From the cell containing the given text, extract its center point as (X, Y) coordinate. 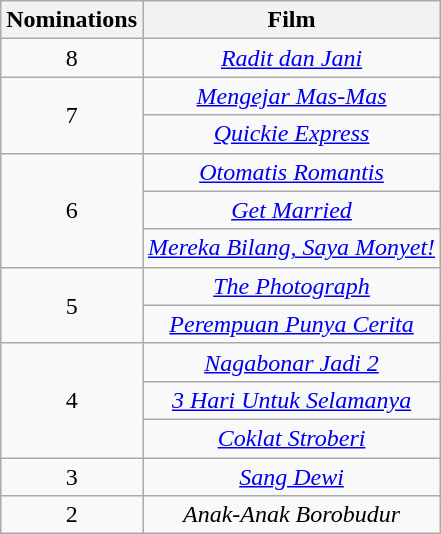
Perempuan Punya Cerita (291, 324)
Coklat Stroberi (291, 438)
7 (72, 115)
Film (291, 20)
Nagabonar Jadi 2 (291, 362)
3 Hari Untuk Selamanya (291, 400)
Mengejar Mas-Mas (291, 96)
6 (72, 210)
8 (72, 58)
Mereka Bilang, Saya Monyet! (291, 248)
The Photograph (291, 286)
3 (72, 477)
Anak-Anak Borobudur (291, 515)
2 (72, 515)
Nominations (72, 20)
Radit dan Jani (291, 58)
4 (72, 400)
Otomatis Romantis (291, 172)
Quickie Express (291, 134)
5 (72, 305)
Sang Dewi (291, 477)
Get Married (291, 210)
